Identify which cell holds the provided text, then report its (x, y) central coordinate. 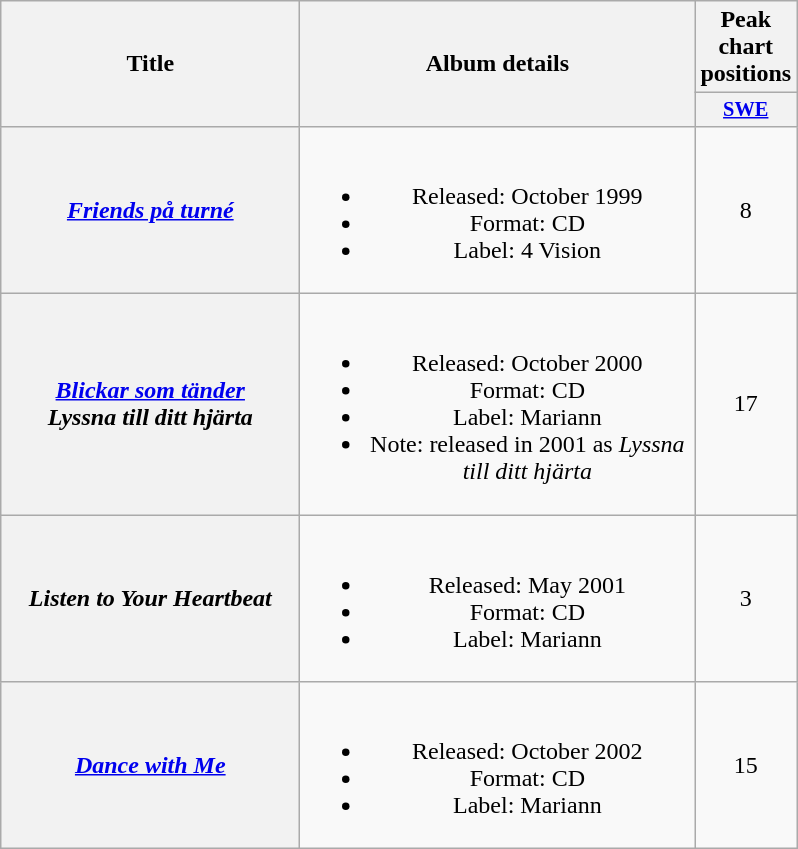
17 (746, 404)
Released: May 2001Format: CDLabel: Mariann (498, 598)
15 (746, 766)
Released: October 2002Format: CDLabel: Mariann (498, 766)
8 (746, 210)
Blickar som tänder Lyssna till ditt hjärta (150, 404)
Dance with Me (150, 766)
Friends på turné (150, 210)
Album details (498, 64)
SWE (746, 110)
Released: October 1999Format: CDLabel: 4 Vision (498, 210)
3 (746, 598)
Listen to Your Heartbeat (150, 598)
Peak chartpositions (746, 47)
Released: October 2000Format: CDLabel: MariannNote: released in 2001 as Lyssna till ditt hjärta (498, 404)
Title (150, 64)
